Provide the [X, Y] coordinate of the cell's center where the given text is located.  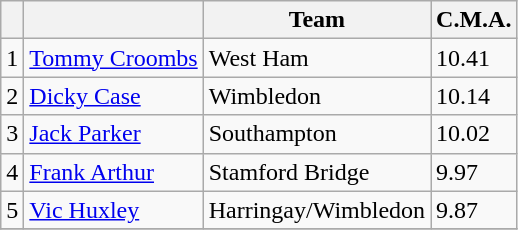
Wimbledon [316, 96]
2 [12, 96]
Harringay/Wimbledon [316, 210]
Team [316, 20]
4 [12, 172]
C.M.A. [474, 20]
5 [12, 210]
10.02 [474, 134]
9.97 [474, 172]
Frank Arthur [114, 172]
10.41 [474, 58]
9.87 [474, 210]
Stamford Bridge [316, 172]
Dicky Case [114, 96]
Jack Parker [114, 134]
1 [12, 58]
3 [12, 134]
10.14 [474, 96]
West Ham [316, 58]
Southampton [316, 134]
Tommy Croombs [114, 58]
Vic Huxley [114, 210]
